For the text-containing cell, return its midpoint in [X, Y] coordinate format. 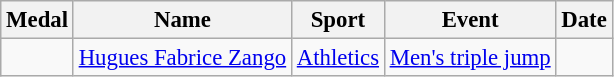
Event [470, 20]
Hugues Fabrice Zango [182, 58]
Athletics [338, 58]
Medal [38, 20]
Name [182, 20]
Sport [338, 20]
Date [584, 20]
Men's triple jump [470, 58]
